Pinpoint the cell where the given text exists, returning its (X, Y) midpoint coordinate. 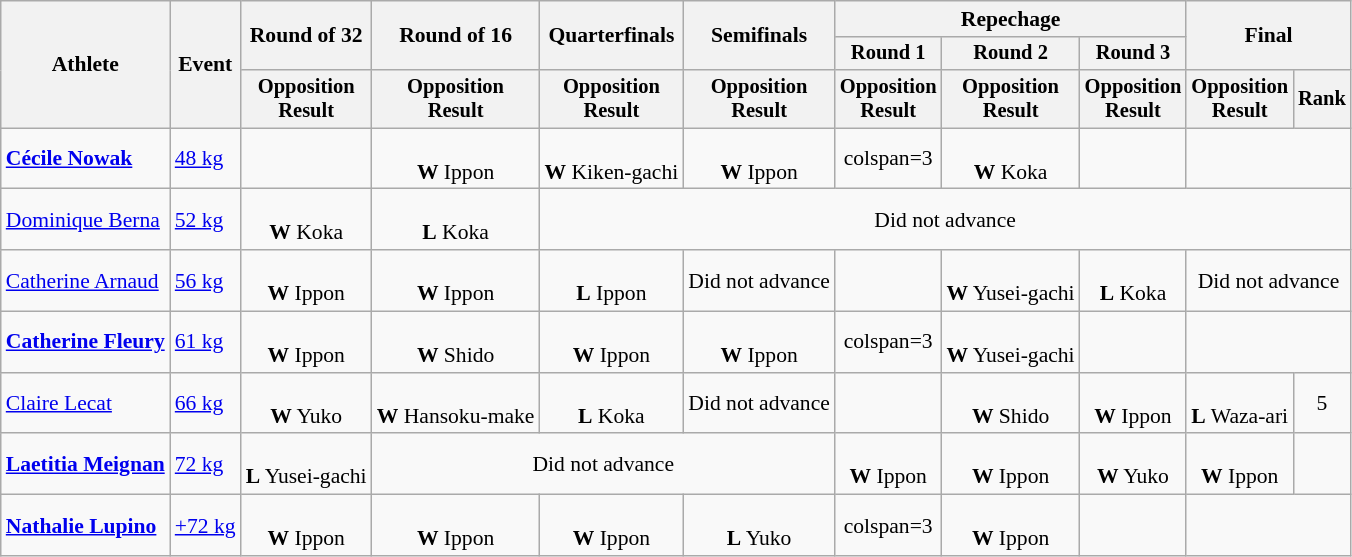
W Hansoku-make (456, 404)
Catherine Fleury (86, 342)
Catherine Arnaud (86, 280)
Round 2 (1010, 54)
72 kg (206, 464)
Round 3 (1134, 54)
Semifinals (759, 36)
+72 kg (206, 526)
61 kg (206, 342)
Quarterfinals (611, 36)
Repechage (1010, 19)
Round 1 (888, 54)
L Waza-ari (1240, 404)
W Kiken-gachi (611, 158)
L Ippon (611, 280)
Round of 16 (456, 36)
56 kg (206, 280)
Final (1268, 36)
66 kg (206, 404)
Round of 32 (306, 36)
Dominique Berna (86, 220)
Laetitia Meignan (86, 464)
52 kg (206, 220)
48 kg (206, 158)
L Yuko (759, 526)
Event (206, 64)
L Yusei-gachi (306, 464)
Rank (1322, 99)
5 (1322, 404)
Cécile Nowak (86, 158)
Athlete (86, 64)
Claire Lecat (86, 404)
Nathalie Lupino (86, 526)
